Output the (x, y) coordinate of the center of the cell containing the given text.  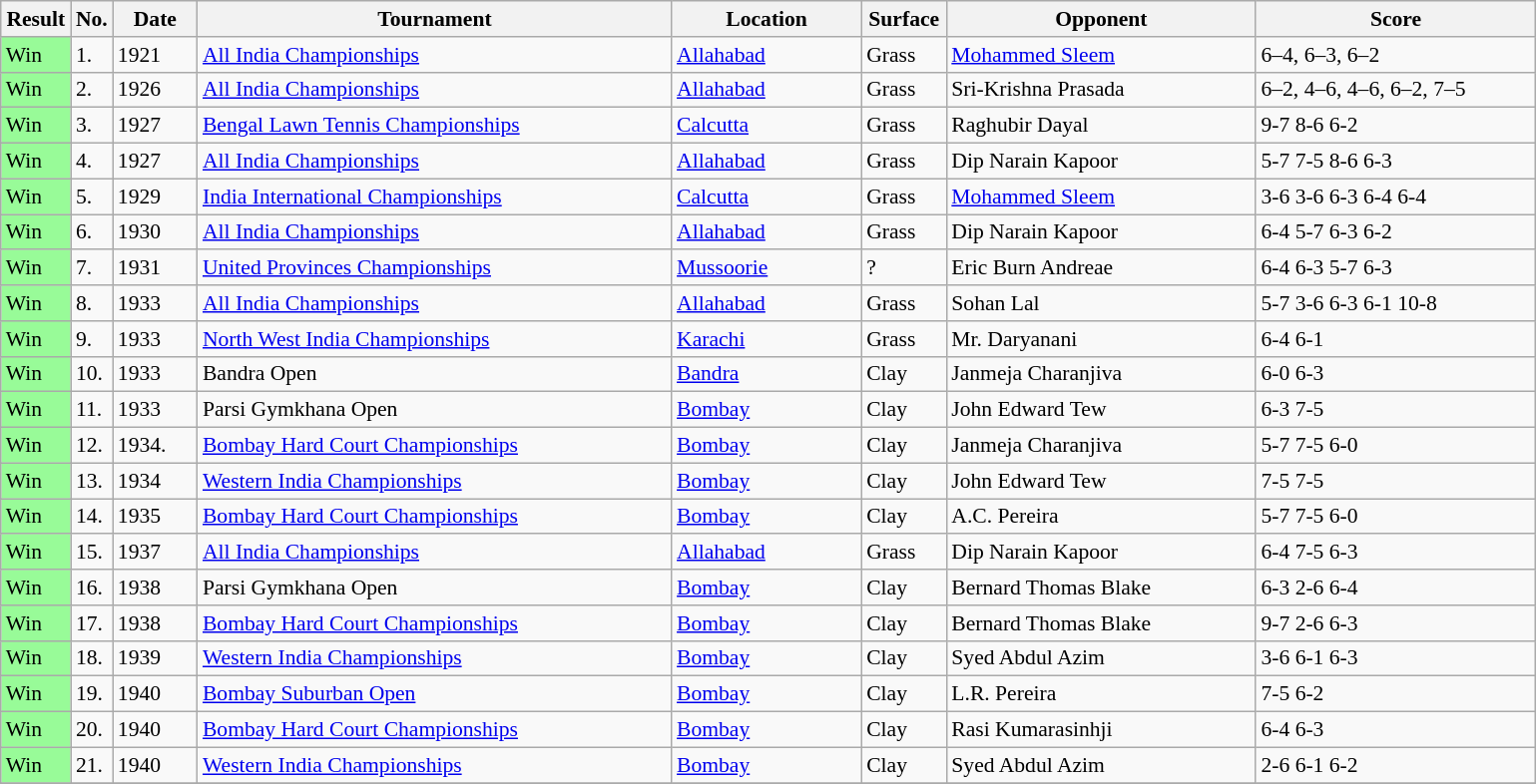
5-7 3-6 6-3 6-1 10-8 (1395, 303)
6–2, 4–6, 4–6, 6–2, 7–5 (1395, 90)
Bandra Open (435, 374)
Sohan Lal (1101, 303)
19. (92, 694)
15. (92, 553)
11. (92, 410)
10. (92, 374)
United Provinces Championships (435, 268)
North West India Championships (435, 339)
1929 (156, 196)
Result (36, 19)
1. (92, 55)
9. (92, 339)
6-4 5-7 6-3 6-2 (1395, 232)
1930 (156, 232)
Rasi Kumarasinhji (1101, 730)
Location (767, 19)
21. (92, 765)
1931 (156, 268)
Mr. Daryanani (1101, 339)
6-4 6-1 (1395, 339)
6-0 6-3 (1395, 374)
9-7 8-6 6-2 (1395, 126)
6-3 7-5 (1395, 410)
6. (92, 232)
Raghubir Dayal (1101, 126)
1921 (156, 55)
? (904, 268)
1926 (156, 90)
Tournament (435, 19)
4. (92, 162)
Bengal Lawn Tennis Championships (435, 126)
Sri-Krishna Prasada (1101, 90)
1934 (156, 481)
India International Championships (435, 196)
Date (156, 19)
9-7 2-6 6-3 (1395, 623)
6-4 6-3 5-7 6-3 (1395, 268)
L.R. Pereira (1101, 694)
18. (92, 658)
20. (92, 730)
5. (92, 196)
16. (92, 588)
5-7 7-5 8-6 6-3 (1395, 162)
6–4, 6–3, 6–2 (1395, 55)
1935 (156, 517)
13. (92, 481)
12. (92, 446)
Mussoorie (767, 268)
6-3 2-6 6-4 (1395, 588)
2-6 6-1 6-2 (1395, 765)
No. (92, 19)
8. (92, 303)
14. (92, 517)
Bombay Suburban Open (435, 694)
6-4 6-3 (1395, 730)
7-5 7-5 (1395, 481)
7. (92, 268)
1934. (156, 446)
Surface (904, 19)
Bandra (767, 374)
Eric Burn Andreae (1101, 268)
3-6 6-1 6-3 (1395, 658)
Score (1395, 19)
7-5 6-2 (1395, 694)
2. (92, 90)
Opponent (1101, 19)
6-4 7-5 6-3 (1395, 553)
Karachi (767, 339)
1937 (156, 553)
3-6 3-6 6-3 6-4 6-4 (1395, 196)
1939 (156, 658)
17. (92, 623)
A.C. Pereira (1101, 517)
3. (92, 126)
